Detect which cell encompasses the target text, then output its [X, Y] center coordinate. 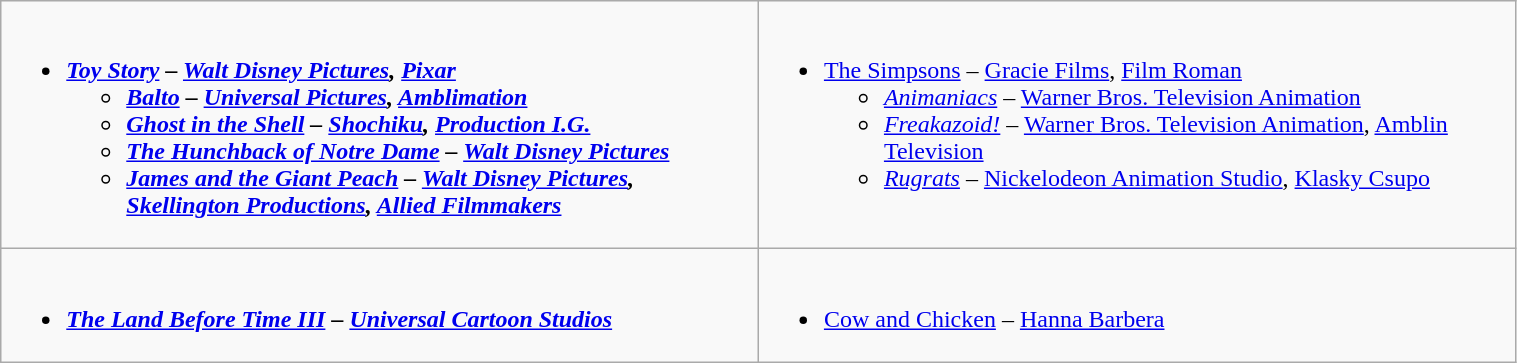
The Land Before Time III – Universal Cartoon Studios [380, 306]
Cow and Chicken – Hanna Barbera [1137, 306]
